For the text-containing cell, return its midpoint in (x, y) coordinate format. 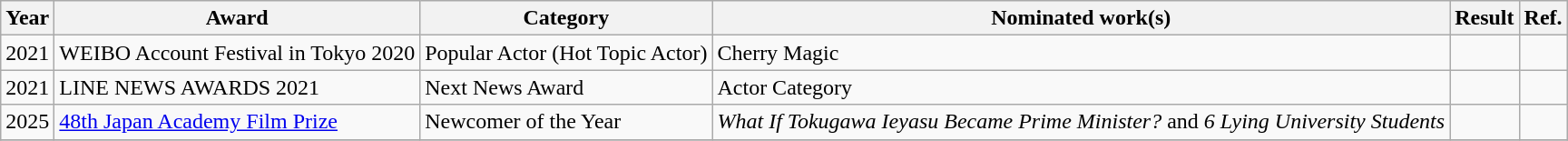
What If Tokugawa Ieyasu Became Prime Minister? and 6 Lying University Students (1082, 122)
Actor Category (1082, 87)
Result (1485, 18)
Category (566, 18)
Cherry Magic (1082, 53)
Nominated work(s) (1082, 18)
LINE NEWS AWARDS 2021 (238, 87)
Year (27, 18)
Popular Actor (Hot Topic Actor) (566, 53)
Newcomer of the Year (566, 122)
Award (238, 18)
48th Japan Academy Film Prize (238, 122)
Next News Award (566, 87)
2025 (27, 122)
Ref. (1543, 18)
WEIBO Account Festival in Tokyo 2020 (238, 53)
